Identify which cell holds the provided text, then report its (x, y) central coordinate. 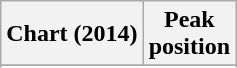
Chart (2014) (72, 34)
Peak position (189, 34)
